Locate the cell with the specified text and output its (x, y) center coordinate. 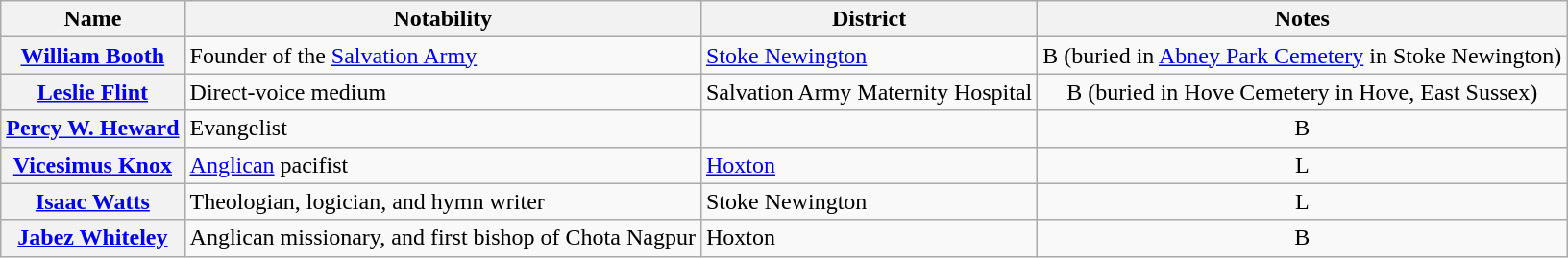
B (buried in Hove Cemetery in Hove, East Sussex) (1303, 92)
Anglican missionary, and first bishop of Chota Nagpur (442, 238)
Vicesimus Knox (92, 165)
Salvation Army Maternity Hospital (869, 92)
Evangelist (442, 129)
Direct-voice medium (442, 92)
Notes (1303, 19)
Anglican pacifist (442, 165)
William Booth (92, 56)
Percy W. Heward (92, 129)
Jabez Whiteley (92, 238)
Leslie Flint (92, 92)
District (869, 19)
Notability (442, 19)
B (buried in Abney Park Cemetery in Stoke Newington) (1303, 56)
Theologian, logician, and hymn writer (442, 201)
Founder of the Salvation Army (442, 56)
Isaac Watts (92, 201)
Name (92, 19)
